Extract the [X, Y] coordinate from the center of the cell holding the provided text.  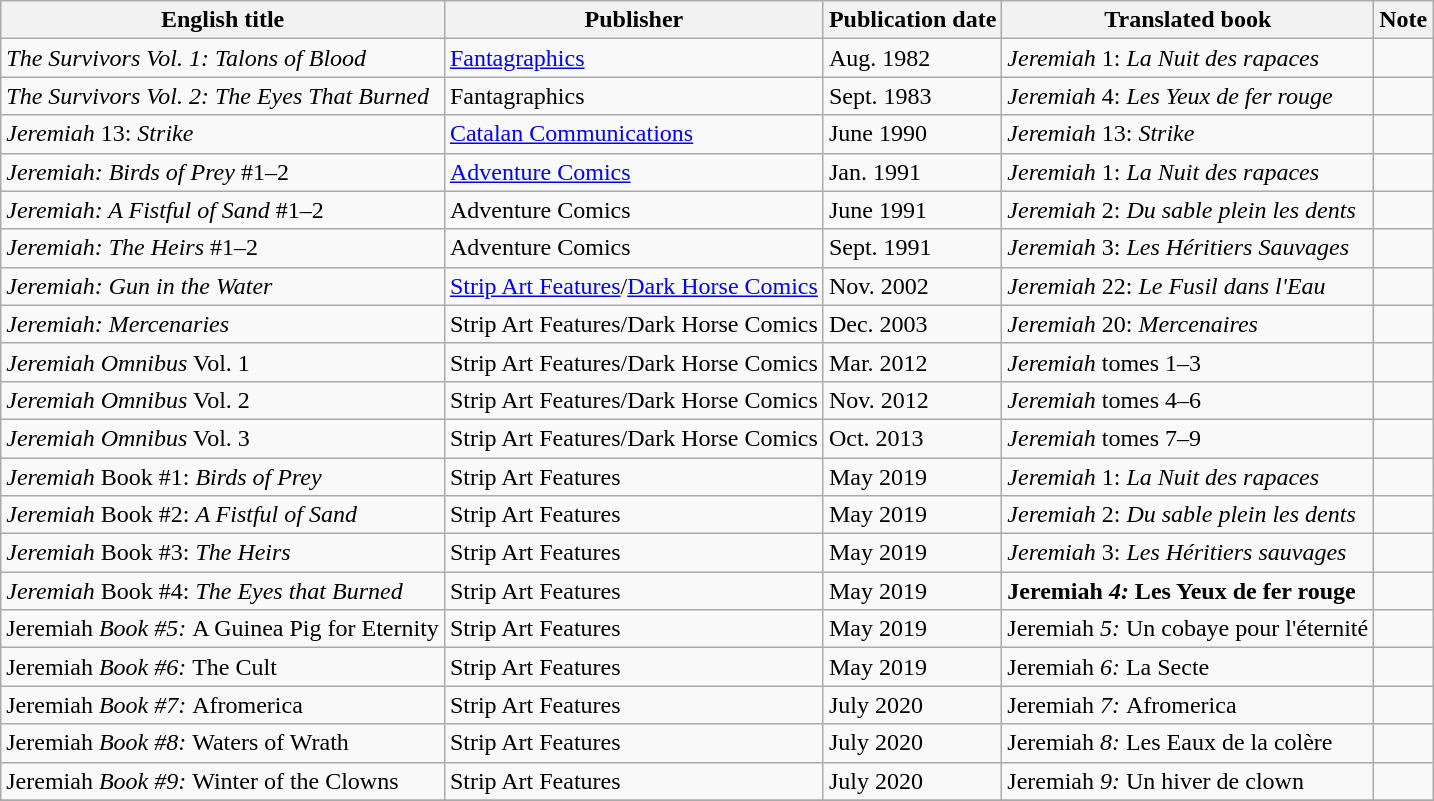
Aug. 1982 [912, 58]
Mar. 2012 [912, 362]
Translated book [1188, 20]
Jeremiah 8: Les Eaux de la colère [1188, 743]
Oct. 2013 [912, 438]
Jeremiah tomes 1–3 [1188, 362]
Jeremiah Book #7: Afromerica [223, 705]
Jeremiah Omnibus Vol. 1 [223, 362]
Jeremiah: Gun in the Water [223, 286]
Jeremiah Omnibus Vol. 2 [223, 400]
Jeremiah 6: La Secte [1188, 667]
Jeremiah Book #5: A Guinea Pig for Eternity [223, 629]
June 1991 [912, 210]
Jeremiah 9: Un hiver de clown [1188, 781]
Jeremiah 3: Les Héritiers sauvages [1188, 553]
Jeremiah Book #2: A Fistful of Sand [223, 515]
Publisher [634, 20]
June 1990 [912, 134]
Jan. 1991 [912, 172]
Sept. 1983 [912, 96]
Jeremiah 22: Le Fusil dans l'Eau [1188, 286]
Jeremiah 3: Les Héritiers Sauvages [1188, 248]
Jeremiah 7: Afromerica [1188, 705]
Nov. 2012 [912, 400]
Jeremiah Book #8: Waters of Wrath [223, 743]
English title [223, 20]
Jeremiah Book #9: Winter of the Clowns [223, 781]
Dec. 2003 [912, 324]
Jeremiah 5: Un cobaye pour l'éternité [1188, 629]
Jeremiah: Mercenaries [223, 324]
Catalan Communications [634, 134]
Jeremiah Book #3: The Heirs [223, 553]
The Survivors Vol. 2: The Eyes That Burned [223, 96]
Jeremiah Omnibus Vol. 3 [223, 438]
Jeremiah tomes 7–9 [1188, 438]
Jeremiah tomes 4–6 [1188, 400]
Publication date [912, 20]
Jeremiah: A Fistful of Sand #1–2 [223, 210]
The Survivors Vol. 1: Talons of Blood [223, 58]
Jeremiah Book #4: The Eyes that Burned [223, 591]
Jeremiah Book #1: Birds of Prey [223, 477]
Jeremiah 20: Mercenaires [1188, 324]
Jeremiah Book #6: The Cult [223, 667]
Sept. 1991 [912, 248]
Note [1404, 20]
Jeremiah: The Heirs #1–2 [223, 248]
Jeremiah: Birds of Prey #1–2 [223, 172]
Nov. 2002 [912, 286]
